Identify which cell holds the provided text, then report its [x, y] central coordinate. 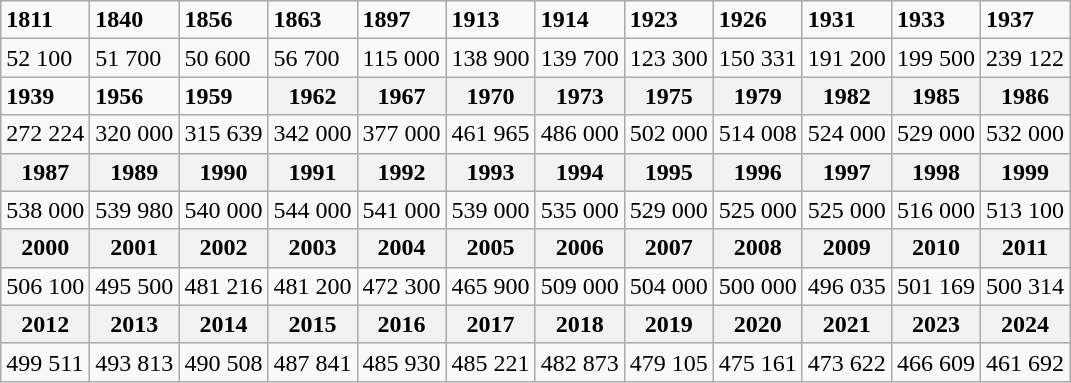
490 508 [224, 362]
2013 [134, 324]
1975 [668, 96]
2009 [846, 248]
138 900 [490, 58]
485 930 [402, 362]
2015 [312, 324]
539 000 [490, 210]
482 873 [580, 362]
486 000 [580, 134]
1982 [846, 96]
514 008 [758, 134]
2020 [758, 324]
495 500 [134, 286]
1993 [490, 172]
150 331 [758, 58]
535 000 [580, 210]
1937 [1024, 20]
2006 [580, 248]
1840 [134, 20]
500 314 [1024, 286]
2010 [936, 248]
465 900 [490, 286]
2005 [490, 248]
485 221 [490, 362]
2021 [846, 324]
2016 [402, 324]
2014 [224, 324]
1931 [846, 20]
506 100 [46, 286]
513 100 [1024, 210]
51 700 [134, 58]
1811 [46, 20]
475 161 [758, 362]
199 500 [936, 58]
538 000 [46, 210]
342 000 [312, 134]
487 841 [312, 362]
1967 [402, 96]
2019 [668, 324]
191 200 [846, 58]
493 813 [134, 362]
2024 [1024, 324]
272 224 [46, 134]
539 980 [134, 210]
2017 [490, 324]
504 000 [668, 286]
115 000 [402, 58]
1926 [758, 20]
2011 [1024, 248]
2001 [134, 248]
509 000 [580, 286]
2002 [224, 248]
50 600 [224, 58]
2012 [46, 324]
479 105 [668, 362]
1989 [134, 172]
2003 [312, 248]
1973 [580, 96]
500 000 [758, 286]
1856 [224, 20]
466 609 [936, 362]
1987 [46, 172]
2008 [758, 248]
2023 [936, 324]
461 965 [490, 134]
1863 [312, 20]
2018 [580, 324]
481 200 [312, 286]
472 300 [402, 286]
320 000 [134, 134]
1913 [490, 20]
1956 [134, 96]
524 000 [846, 134]
502 000 [668, 134]
499 511 [46, 362]
496 035 [846, 286]
544 000 [312, 210]
52 100 [46, 58]
501 169 [936, 286]
1999 [1024, 172]
1985 [936, 96]
1996 [758, 172]
1992 [402, 172]
532 000 [1024, 134]
541 000 [402, 210]
239 122 [1024, 58]
2004 [402, 248]
1997 [846, 172]
1991 [312, 172]
461 692 [1024, 362]
1962 [312, 96]
1995 [668, 172]
315 639 [224, 134]
123 300 [668, 58]
377 000 [402, 134]
516 000 [936, 210]
1979 [758, 96]
1939 [46, 96]
1986 [1024, 96]
2000 [46, 248]
1923 [668, 20]
1914 [580, 20]
1959 [224, 96]
1998 [936, 172]
2007 [668, 248]
1970 [490, 96]
1990 [224, 172]
139 700 [580, 58]
56 700 [312, 58]
1994 [580, 172]
473 622 [846, 362]
540 000 [224, 210]
1897 [402, 20]
1933 [936, 20]
481 216 [224, 286]
